Return [x, y] of the center of cell containing provided text 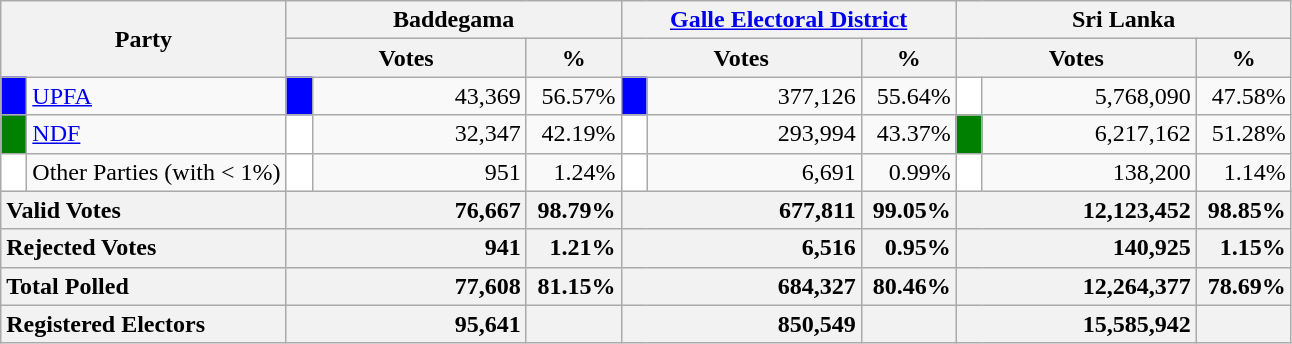
98.79% [574, 210]
0.99% [908, 172]
98.85% [1244, 210]
43,369 [419, 96]
377,126 [754, 96]
Baddegama [454, 20]
6,691 [754, 172]
Party [144, 39]
1.15% [1244, 248]
677,811 [741, 210]
850,549 [741, 324]
Other Parties (with < 1%) [156, 172]
Sri Lanka [1124, 20]
56.57% [574, 96]
Total Polled [144, 286]
140,925 [1076, 248]
32,347 [419, 134]
Valid Votes [144, 210]
0.95% [908, 248]
Galle Electoral District [788, 20]
47.58% [1244, 96]
941 [406, 248]
81.15% [574, 286]
99.05% [908, 210]
1.24% [574, 172]
5,768,090 [1089, 96]
138,200 [1089, 172]
78.69% [1244, 286]
12,264,377 [1076, 286]
293,994 [754, 134]
1.14% [1244, 172]
684,327 [741, 286]
6,516 [741, 248]
76,667 [406, 210]
43.37% [908, 134]
12,123,452 [1076, 210]
51.28% [1244, 134]
951 [419, 172]
Rejected Votes [144, 248]
77,608 [406, 286]
6,217,162 [1089, 134]
UPFA [156, 96]
95,641 [406, 324]
55.64% [908, 96]
NDF [156, 134]
Registered Electors [144, 324]
42.19% [574, 134]
15,585,942 [1076, 324]
80.46% [908, 286]
1.21% [574, 248]
